Identify which cell holds the provided text, then report its (x, y) central coordinate. 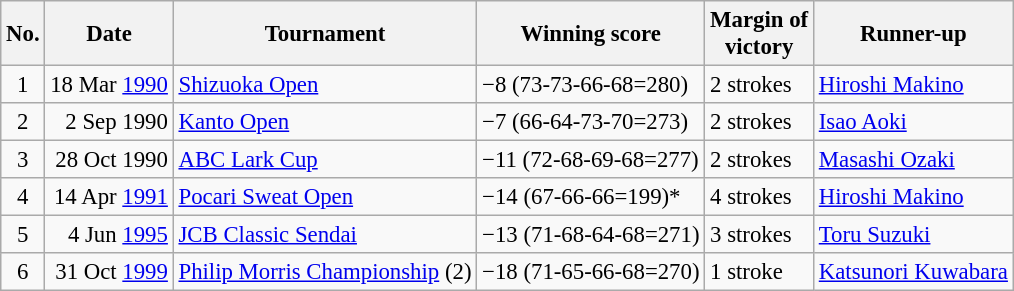
No. (23, 34)
Kanto Open (325, 122)
Shizuoka Open (325, 85)
−11 (72-68-69-68=277) (591, 160)
JCB Classic Sendai (325, 235)
28 Oct 1990 (109, 160)
Pocari Sweat Open (325, 197)
5 (23, 235)
Margin ofvictory (760, 34)
Runner-up (913, 34)
2 (23, 122)
3 (23, 160)
4 strokes (760, 197)
Winning score (591, 34)
−14 (67-66-66=199)* (591, 197)
ABC Lark Cup (325, 160)
2 Sep 1990 (109, 122)
18 Mar 1990 (109, 85)
−13 (71-68-64-68=271) (591, 235)
Tournament (325, 34)
−7 (66-64-73-70=273) (591, 122)
4 Jun 1995 (109, 235)
Isao Aoki (913, 122)
Masashi Ozaki (913, 160)
−8 (73-73-66-68=280) (591, 85)
3 strokes (760, 235)
Date (109, 34)
4 (23, 197)
Toru Suzuki (913, 235)
1 (23, 85)
14 Apr 1991 (109, 197)
